Detect which cell encompasses the target text, then output its [X, Y] center coordinate. 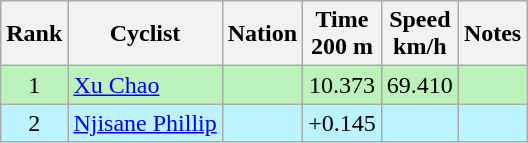
Speedkm/h [420, 34]
1 [34, 85]
+0.145 [342, 123]
Rank [34, 34]
69.410 [420, 85]
Xu Chao [145, 85]
Time200 m [342, 34]
Cyclist [145, 34]
10.373 [342, 85]
Notes [492, 34]
Nation [262, 34]
2 [34, 123]
Njisane Phillip [145, 123]
